Determine the [x, y] coordinate at the center of the cell enclosing the given text.  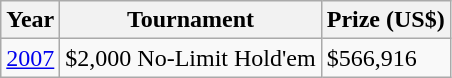
Tournament [190, 20]
2007 [30, 58]
$566,916 [386, 58]
Prize (US$) [386, 20]
Year [30, 20]
$2,000 No-Limit Hold'em [190, 58]
